Scan for the cell matching the given text and deliver its [X, Y] coordinate at center. 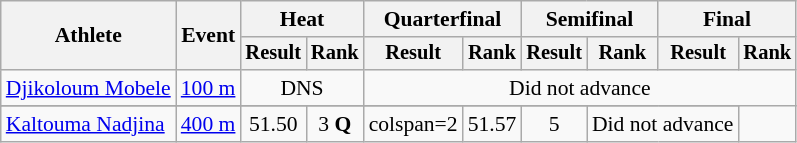
5 [554, 124]
colspan=2 [414, 124]
Event [208, 36]
Djikoloum Mobele [88, 88]
3 Q [335, 124]
Heat [302, 19]
Quarterfinal [443, 19]
Kaltouma Nadjina [88, 124]
100 m [208, 88]
51.57 [492, 124]
51.50 [273, 124]
400 m [208, 124]
DNS [302, 88]
Final [727, 19]
Semifinal [589, 19]
Athlete [88, 36]
